Identify which cell holds the provided text, then report its (X, Y) central coordinate. 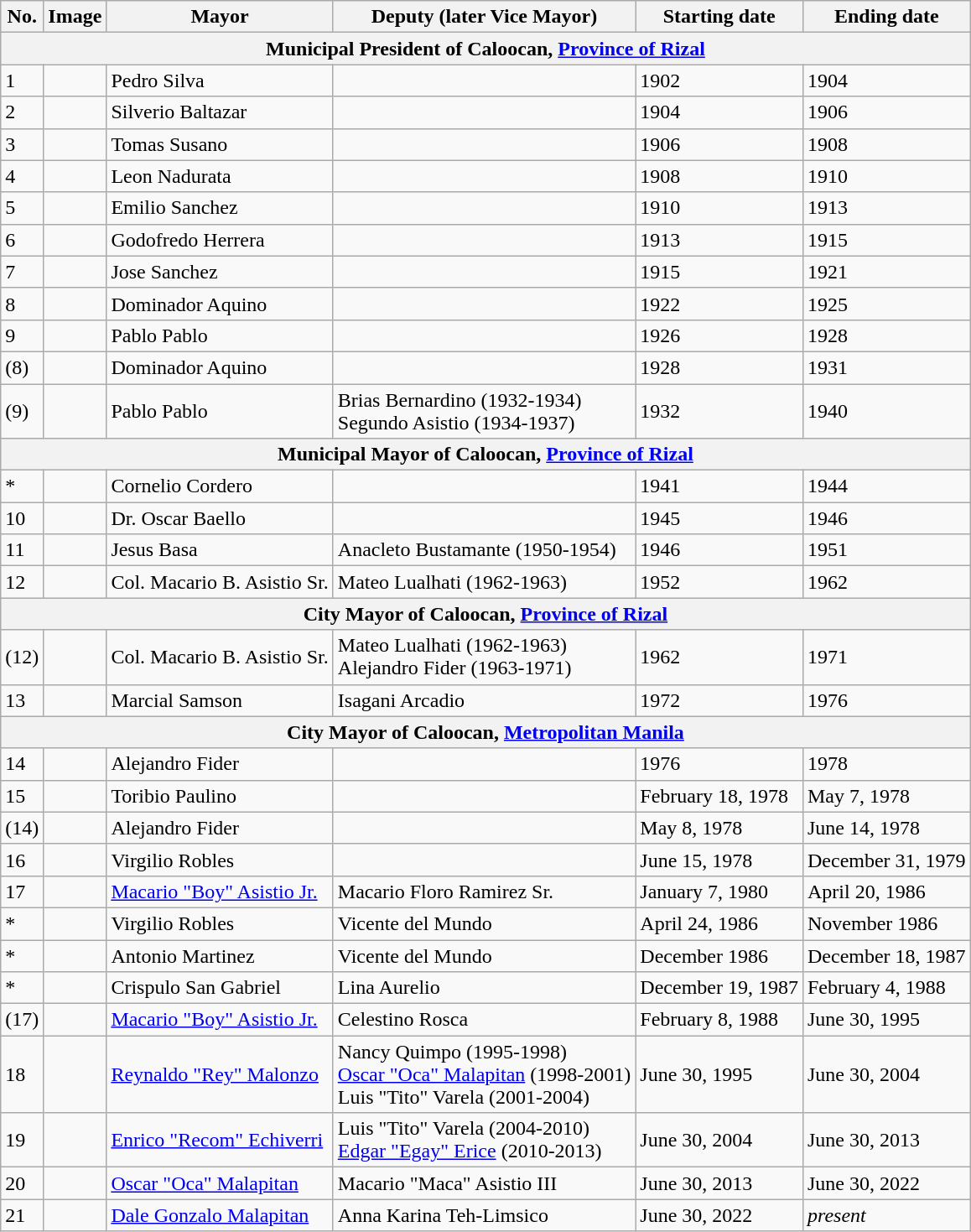
Silverio Baltazar (220, 112)
1972 (719, 700)
February 18, 1978 (719, 796)
Tomas Susano (220, 144)
1952 (719, 582)
(14) (22, 828)
6 (22, 240)
Image (75, 17)
Isagani Arcadio (485, 700)
June 14, 1978 (886, 828)
Emilio Sanchez (220, 208)
12 (22, 582)
4 (22, 176)
Nancy Quimpo (1995-1998)Oscar "Oca" Malapitan (1998-2001)Luis "Tito" Varela (2001-2004) (485, 1074)
(12) (22, 658)
January 7, 1980 (719, 892)
8 (22, 304)
Reynaldo "Rey" Malonzo (220, 1074)
present (886, 1215)
7 (22, 272)
15 (22, 796)
(8) (22, 367)
Marcial Samson (220, 700)
City Mayor of Caloocan, Province of Rizal (486, 614)
21 (22, 1215)
Anna Karina Teh-Limsico (485, 1215)
1902 (719, 81)
19 (22, 1141)
Celestino Rosca (485, 1020)
April 24, 1986 (719, 923)
November 1986 (886, 923)
1944 (886, 486)
Antonio Martinez (220, 955)
April 20, 1986 (886, 892)
13 (22, 700)
1932 (719, 411)
1922 (719, 304)
May 8, 1978 (719, 828)
17 (22, 892)
Municipal President of Caloocan, Province of Rizal (486, 49)
December 1986 (719, 955)
1978 (886, 764)
(17) (22, 1020)
City Mayor of Caloocan, Metropolitan Manila (486, 732)
9 (22, 335)
16 (22, 860)
Mateo Lualhati (1962-1963) (485, 582)
Mateo Lualhati (1962-1963)Alejandro Fider (1963-1971) (485, 658)
Starting date (719, 17)
1940 (886, 411)
December 19, 1987 (719, 988)
Crispulo San Gabriel (220, 988)
Deputy (later Vice Mayor) (485, 17)
3 (22, 144)
1941 (719, 486)
10 (22, 518)
Cornelio Cordero (220, 486)
Pedro Silva (220, 81)
Macario Floro Ramirez Sr. (485, 892)
Brias Bernardino (1932-1934) Segundo Asistio (1934-1937) (485, 411)
Luis "Tito" Varela (2004-2010)Edgar "Egay" Erice (2010-2013) (485, 1141)
18 (22, 1074)
1951 (886, 550)
June 15, 1978 (719, 860)
Mayor (220, 17)
1925 (886, 304)
Jose Sanchez (220, 272)
1971 (886, 658)
14 (22, 764)
5 (22, 208)
May 7, 1978 (886, 796)
11 (22, 550)
1926 (719, 335)
Jesus Basa (220, 550)
No. (22, 17)
1 (22, 81)
Anacleto Bustamante (1950-1954) (485, 550)
Enrico "Recom" Echiverri (220, 1141)
Ending date (886, 17)
Oscar "Oca" Malapitan (220, 1183)
February 8, 1988 (719, 1020)
Lina Aurelio (485, 988)
20 (22, 1183)
2 (22, 112)
Dr. Oscar Baello (220, 518)
Leon Nadurata (220, 176)
(9) (22, 411)
December 31, 1979 (886, 860)
Toribio Paulino (220, 796)
December 18, 1987 (886, 955)
1945 (719, 518)
Godofredo Herrera (220, 240)
Dale Gonzalo Malapitan (220, 1215)
Municipal Mayor of Caloocan, Province of Rizal (486, 455)
February 4, 1988 (886, 988)
1931 (886, 367)
1921 (886, 272)
Macario "Maca" Asistio III (485, 1183)
